Detect which cell encompasses the target text, then output its [x, y] center coordinate. 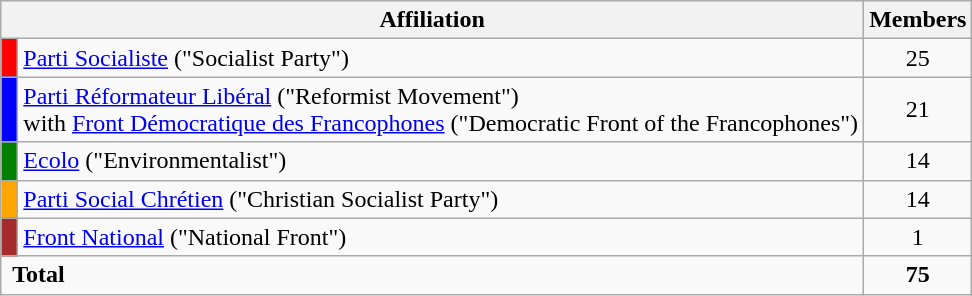
Affiliation [432, 20]
25 [918, 58]
Ecolo ("Environmentalist") [441, 161]
Front National ("National Front") [441, 237]
Members [918, 20]
21 [918, 110]
75 [918, 275]
Parti Social Chrétien ("Christian Socialist Party") [441, 199]
Total [432, 275]
Parti Réformateur Libéral ("Reformist Movement")with Front Démocratique des Francophones ("Democratic Front of the Francophones") [441, 110]
1 [918, 237]
Parti Socialiste ("Socialist Party") [441, 58]
